Search for the cell housing the specified text and yield its (x, y) center coordinate. 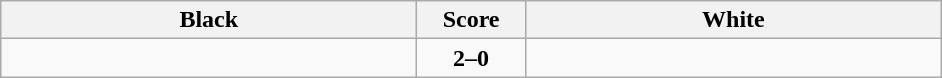
2–0 (472, 58)
Black (209, 20)
Score (472, 20)
White (733, 20)
